Extract the (x, y) coordinate from the center of the cell holding the provided text.  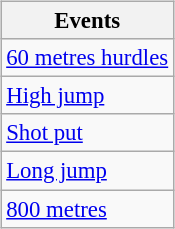
60 metres hurdles (88, 58)
Events (88, 21)
Shot put (88, 133)
Long jump (88, 171)
High jump (88, 96)
800 metres (88, 209)
